Scan for the cell matching the given text and deliver its [x, y] coordinate at center. 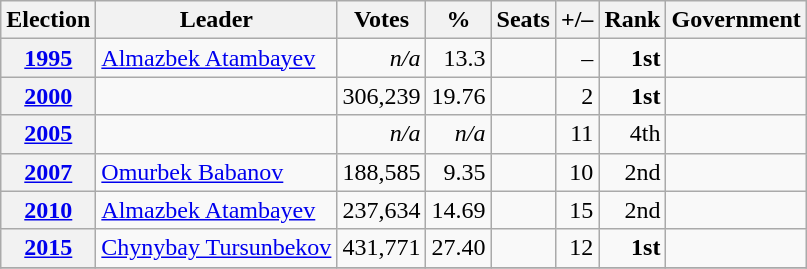
2015 [48, 248]
2010 [48, 210]
Leader [216, 20]
Chynybay Tursunbekov [216, 248]
Rank [632, 20]
19.76 [458, 96]
– [576, 58]
% [458, 20]
12 [576, 248]
27.40 [458, 248]
2007 [48, 172]
Government [736, 20]
4th [632, 134]
+/– [576, 20]
2000 [48, 96]
9.35 [458, 172]
2005 [48, 134]
1995 [48, 58]
14.69 [458, 210]
13.3 [458, 58]
Seats [523, 20]
11 [576, 134]
306,239 [382, 96]
2 [576, 96]
Election [48, 20]
15 [576, 210]
237,634 [382, 210]
431,771 [382, 248]
Votes [382, 20]
188,585 [382, 172]
Omurbek Babanov [216, 172]
10 [576, 172]
